Pinpoint the cell where the given text exists, returning its [x, y] midpoint coordinate. 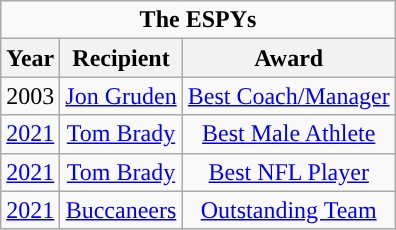
Buccaneers [121, 210]
Best Male Athlete [288, 134]
Award [288, 58]
2003 [30, 96]
Outstanding Team [288, 210]
The ESPYs [198, 20]
Best Coach/Manager [288, 96]
Year [30, 58]
Jon Gruden [121, 96]
Best NFL Player [288, 172]
Recipient [121, 58]
